Pinpoint the cell where the given text exists, returning its [x, y] midpoint coordinate. 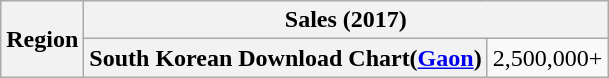
South Korean Download Chart(Gaon) [286, 58]
Region [42, 39]
2,500,000+ [548, 58]
Sales (2017) [346, 20]
